Return the [X, Y] coordinate for the center point of the cell that contains the specified text.  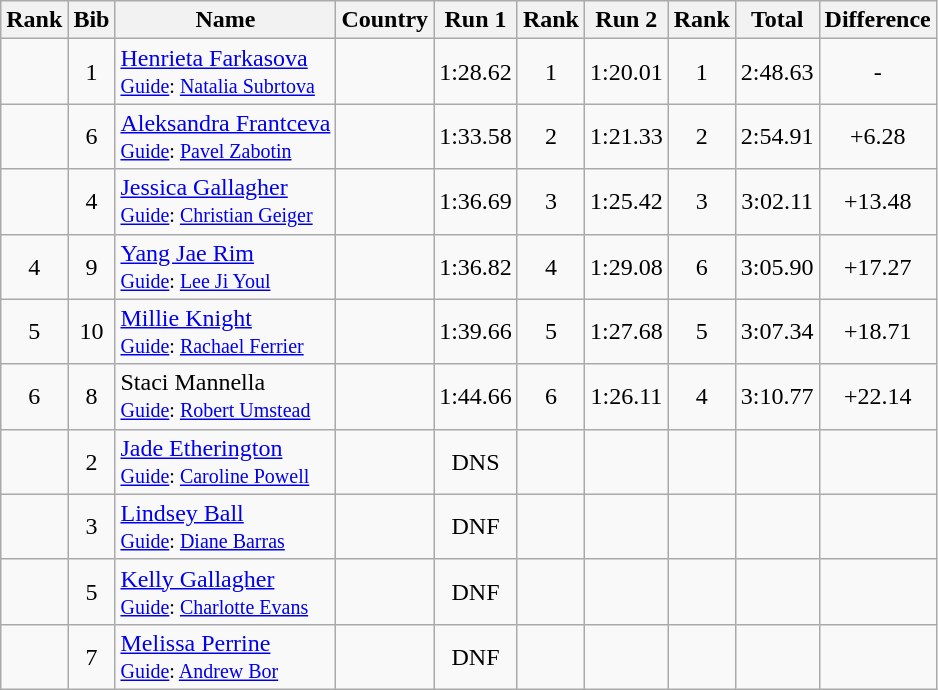
Run 1 [476, 20]
1:36.69 [476, 202]
+6.28 [878, 136]
Jade EtheringtonGuide: Caroline Powell [226, 462]
1:29.08 [626, 266]
1:25.42 [626, 202]
1:21.33 [626, 136]
1:44.66 [476, 396]
Run 2 [626, 20]
Total [777, 20]
Country [385, 20]
Bib [92, 20]
Lindsey BallGuide: Diane Barras [226, 526]
1:36.82 [476, 266]
8 [92, 396]
Yang Jae RimGuide: Lee Ji Youl [226, 266]
1:28.62 [476, 72]
+17.27 [878, 266]
+13.48 [878, 202]
Millie KnightGuide: Rachael Ferrier [226, 332]
9 [92, 266]
Henrieta FarkasovaGuide: Natalia Subrtova [226, 72]
Difference [878, 20]
+22.14 [878, 396]
2:48.63 [777, 72]
3:05.90 [777, 266]
1:27.68 [626, 332]
Kelly GallagherGuide: Charlotte Evans [226, 592]
3:10.77 [777, 396]
2:54.91 [777, 136]
7 [92, 656]
3:07.34 [777, 332]
3:02.11 [777, 202]
10 [92, 332]
Melissa PerrineGuide: Andrew Bor [226, 656]
1:20.01 [626, 72]
1:33.58 [476, 136]
Aleksandra FrantcevaGuide: Pavel Zabotin [226, 136]
DNS [476, 462]
+18.71 [878, 332]
- [878, 72]
Staci MannellaGuide: Robert Umstead [226, 396]
Name [226, 20]
1:26.11 [626, 396]
1:39.66 [476, 332]
Jessica GallagherGuide: Christian Geiger [226, 202]
